Return the [x, y] coordinate for the center point of the cell that contains the specified text.  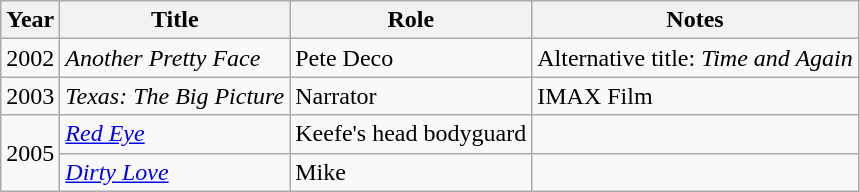
Keefe's head bodyguard [411, 134]
Alternative title: Time and Again [696, 58]
2003 [30, 96]
Notes [696, 20]
Year [30, 20]
Pete Deco [411, 58]
Role [411, 20]
Narrator [411, 96]
IMAX Film [696, 96]
Red Eye [175, 134]
Mike [411, 172]
Title [175, 20]
Dirty Love [175, 172]
2002 [30, 58]
Texas: The Big Picture [175, 96]
2005 [30, 153]
Another Pretty Face [175, 58]
